Identify which cell holds the provided text, then report its (X, Y) central coordinate. 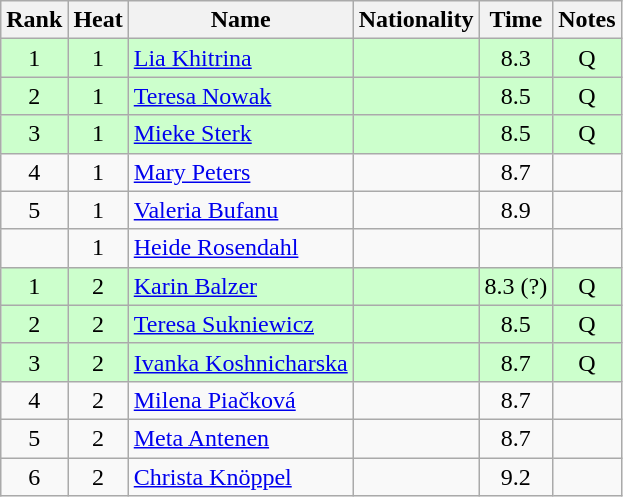
Heat (98, 20)
Lia Khitrina (240, 58)
9.2 (516, 477)
Heide Rosendahl (240, 248)
Mieke Sterk (240, 134)
Karin Balzer (240, 286)
Mary Peters (240, 172)
8.9 (516, 210)
8.3 (516, 58)
Name (240, 20)
Rank (34, 20)
6 (34, 477)
Time (516, 20)
Nationality (416, 20)
Teresa Nowak (240, 96)
Valeria Bufanu (240, 210)
Ivanka Koshnicharska (240, 362)
Milena Piačková (240, 400)
Christa Knöppel (240, 477)
Teresa Sukniewicz (240, 324)
Meta Antenen (240, 438)
Notes (587, 20)
8.3 (?) (516, 286)
